Scan for the cell matching the given text and deliver its (X, Y) coordinate at center. 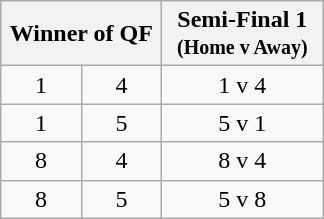
Winner of QF (82, 34)
5 v 8 (242, 199)
Semi-Final 1(Home v Away) (242, 34)
1 v 4 (242, 85)
5 v 1 (242, 123)
8 v 4 (242, 161)
